For the text-containing cell, return its midpoint in (x, y) coordinate format. 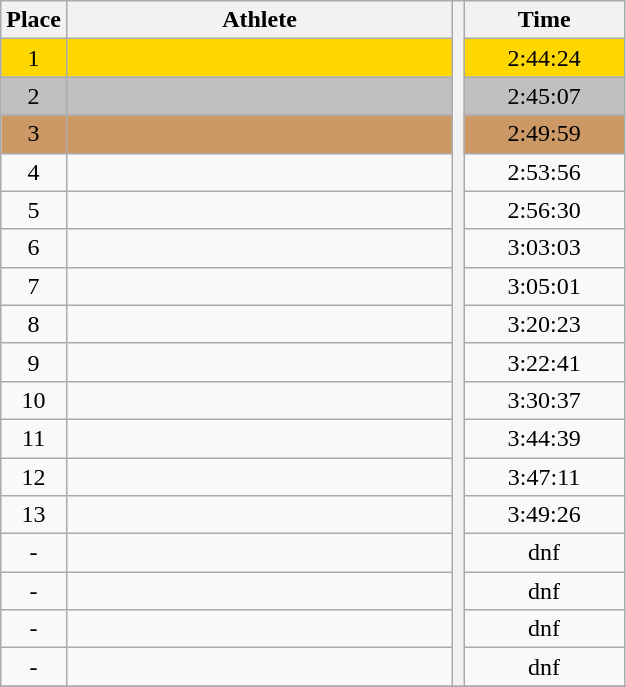
2:56:30 (544, 210)
2:49:59 (544, 134)
Athlete (259, 20)
3:20:23 (544, 324)
12 (34, 477)
8 (34, 324)
3:49:26 (544, 515)
Time (544, 20)
3:03:03 (544, 248)
4 (34, 172)
2:45:07 (544, 96)
2:44:24 (544, 58)
3:05:01 (544, 286)
3:47:11 (544, 477)
3 (34, 134)
3:22:41 (544, 362)
9 (34, 362)
3:30:37 (544, 400)
11 (34, 438)
5 (34, 210)
10 (34, 400)
7 (34, 286)
2:53:56 (544, 172)
2 (34, 96)
1 (34, 58)
Place (34, 20)
3:44:39 (544, 438)
13 (34, 515)
6 (34, 248)
